Provide the (x, y) coordinate of the cell's center where the given text is located.  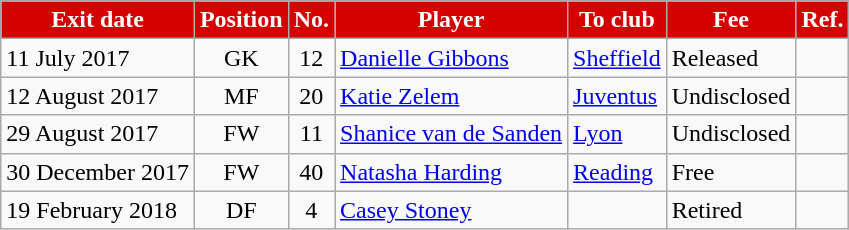
Lyon (618, 134)
40 (311, 172)
Exit date (98, 20)
12 August 2017 (98, 96)
Player (452, 20)
Position (241, 20)
19 February 2018 (98, 210)
DF (241, 210)
11 (311, 134)
30 December 2017 (98, 172)
20 (311, 96)
Danielle Gibbons (452, 58)
MF (241, 96)
4 (311, 210)
Juventus (618, 96)
29 August 2017 (98, 134)
Ref. (822, 20)
No. (311, 20)
Sheffield (618, 58)
Released (731, 58)
Free (731, 172)
Fee (731, 20)
Retired (731, 210)
Reading (618, 172)
12 (311, 58)
Katie Zelem (452, 96)
GK (241, 58)
To club (618, 20)
Shanice van de Sanden (452, 134)
Casey Stoney (452, 210)
Natasha Harding (452, 172)
11 July 2017 (98, 58)
